Search for the cell housing the specified text and yield its (X, Y) center coordinate. 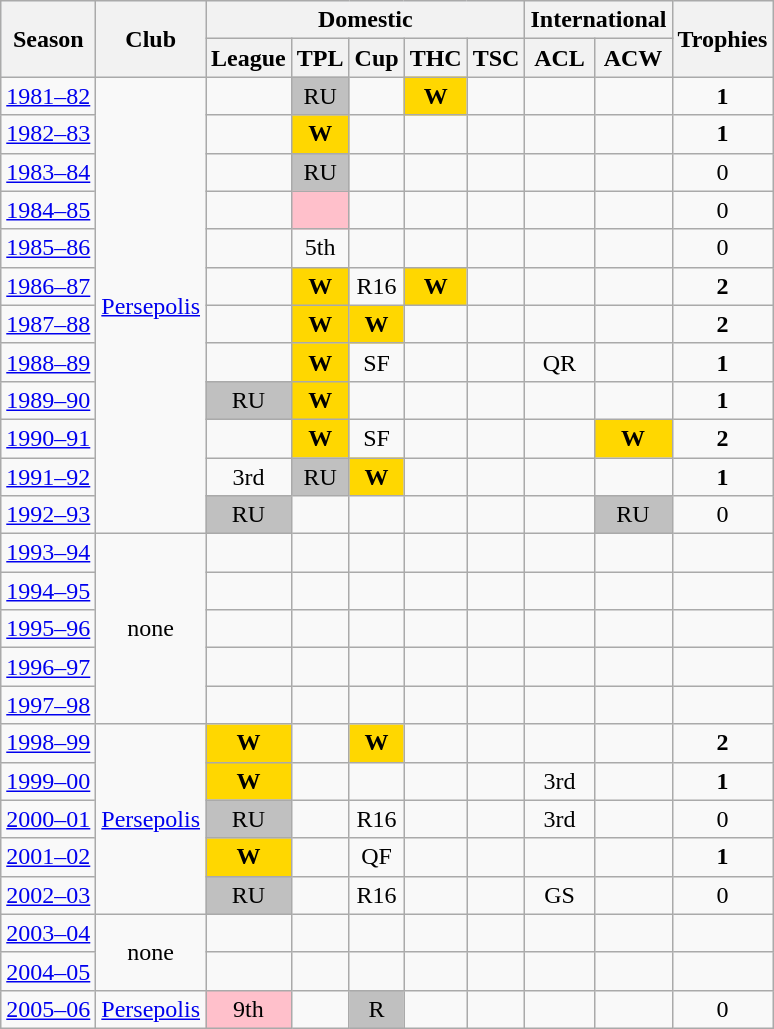
1983–84 (48, 172)
1981–82 (48, 96)
Cup (376, 58)
2001–02 (48, 857)
ACL (560, 58)
2003–04 (48, 933)
1997–98 (48, 705)
THC (436, 58)
Trophies (722, 39)
1998–99 (48, 743)
QR (560, 362)
2002–03 (48, 895)
1991–92 (48, 477)
1985–86 (48, 248)
1996–97 (48, 667)
1999–00 (48, 781)
1982–83 (48, 134)
1992–93 (48, 515)
1987–88 (48, 324)
2005–06 (48, 1009)
1993–94 (48, 553)
5th (320, 248)
International (598, 20)
1988–89 (48, 362)
R (376, 1009)
2004–05 (48, 971)
1990–91 (48, 438)
Domestic (366, 20)
ACW (633, 58)
GS (560, 895)
9th (249, 1009)
1994–95 (48, 591)
2000–01 (48, 819)
Season (48, 39)
TSC (496, 58)
League (249, 58)
1995–96 (48, 629)
QF (376, 857)
1989–90 (48, 400)
1984–85 (48, 210)
TPL (320, 58)
Club (151, 39)
1986–87 (48, 286)
